Find where the given text appears and provide that cell's center as [x, y] coordinate. 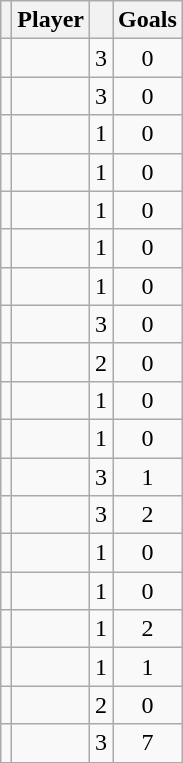
7 [148, 743]
Goals [148, 20]
Player [51, 20]
